Output the (x, y) coordinate of the center of the cell containing the given text.  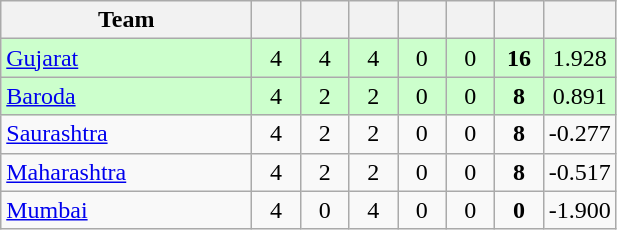
1.928 (580, 58)
-0.517 (580, 172)
16 (520, 58)
-0.277 (580, 134)
-1.900 (580, 210)
0.891 (580, 96)
Team (126, 20)
Mumbai (126, 210)
Saurashtra (126, 134)
Maharashtra (126, 172)
Baroda (126, 96)
Gujarat (126, 58)
